Output the [X, Y] coordinate of the center of the cell containing the given text.  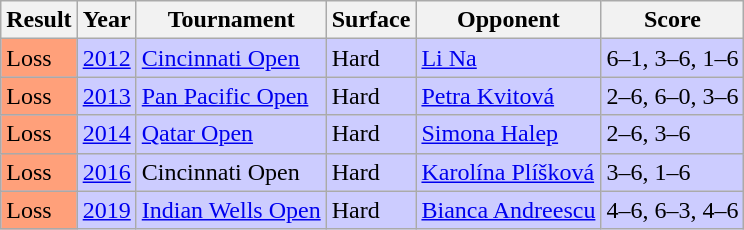
2–6, 3–6 [672, 134]
Score [672, 20]
4–6, 6–3, 4–6 [672, 210]
Year [106, 20]
Petra Kvitová [508, 96]
Bianca Andreescu [508, 210]
Qatar Open [231, 134]
6–1, 3–6, 1–6 [672, 58]
2014 [106, 134]
Simona Halep [508, 134]
Karolína Plíšková [508, 172]
3–6, 1–6 [672, 172]
Tournament [231, 20]
2016 [106, 172]
Pan Pacific Open [231, 96]
Result [39, 20]
2013 [106, 96]
Opponent [508, 20]
Li Na [508, 58]
2–6, 6–0, 3–6 [672, 96]
2012 [106, 58]
2019 [106, 210]
Indian Wells Open [231, 210]
Surface [371, 20]
